Return [X, Y] of the center of cell containing provided text 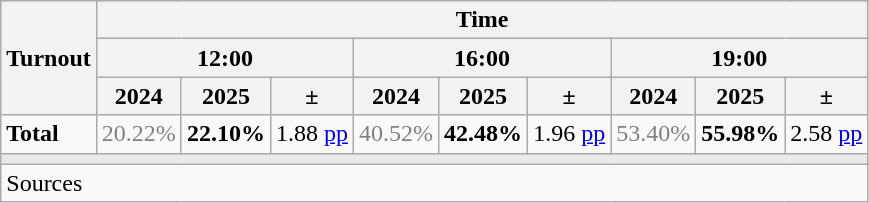
53.40% [654, 134]
40.52% [396, 134]
Sources [434, 183]
42.48% [484, 134]
1.88 pp [312, 134]
22.10% [226, 134]
12:00 [224, 58]
Turnout [49, 58]
20.22% [138, 134]
55.98% [740, 134]
1.96 pp [570, 134]
16:00 [482, 58]
Total [49, 134]
19:00 [740, 58]
2.58 pp [826, 134]
Time [482, 20]
